Provide the [x, y] coordinate of the cell's center where the given text is located.  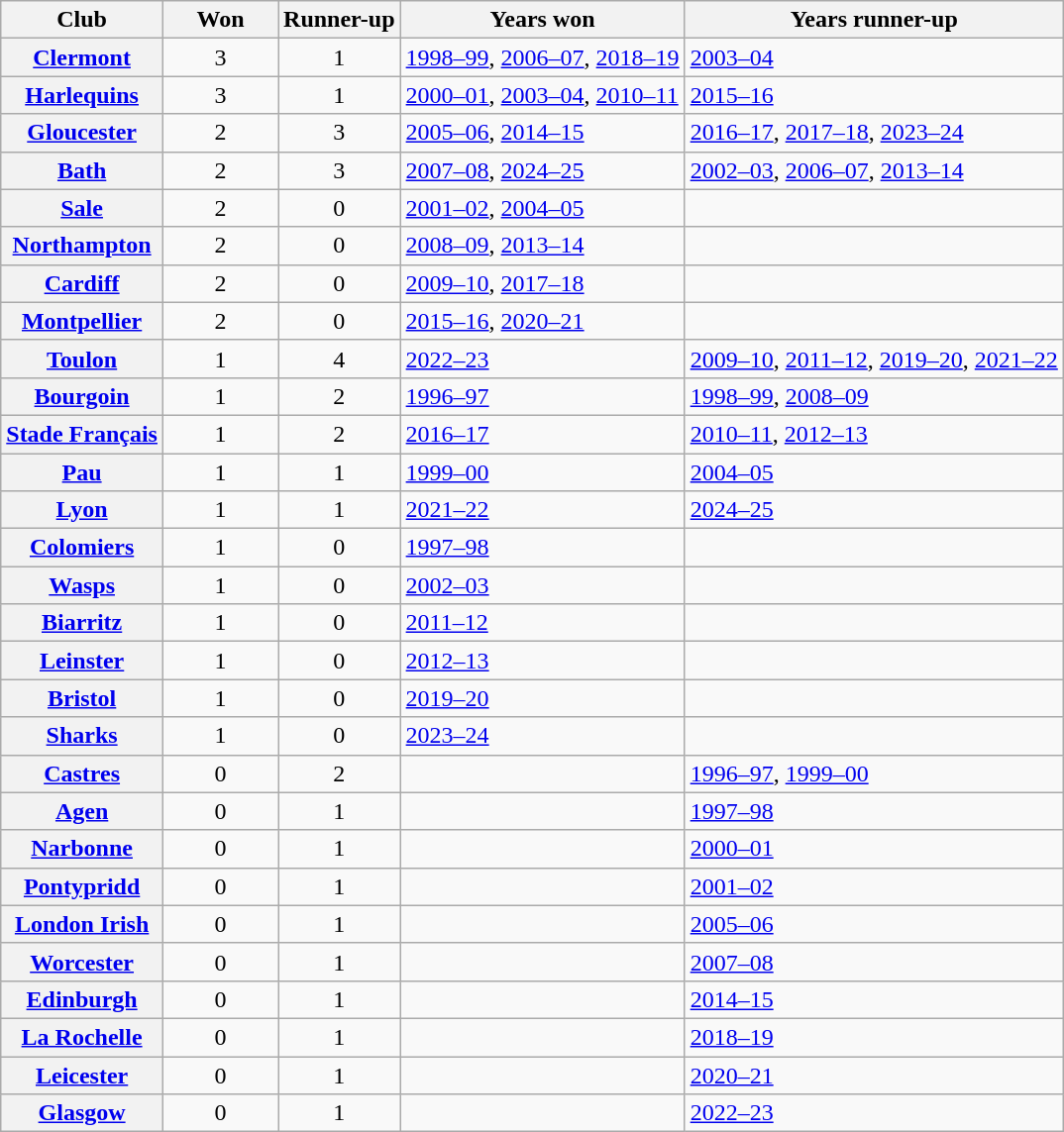
Clermont [82, 57]
Edinburgh [82, 999]
2015–16, 2020–21 [543, 321]
Glasgow [82, 1113]
2010–11, 2012–13 [874, 434]
Pau [82, 472]
Bourgoin [82, 396]
1998–99, 2008–09 [874, 396]
Leicester [82, 1075]
Pontypridd [82, 886]
2000–01, 2003–04, 2010–11 [543, 95]
Years won [543, 20]
Gloucester [82, 133]
2016–17, 2017–18, 2023–24 [874, 133]
2011–12 [543, 623]
1998–99, 2006–07, 2018–19 [543, 57]
Harlequins [82, 95]
2015–16 [874, 95]
Stade Français [82, 434]
2021–22 [543, 510]
Worcester [82, 962]
Montpellier [82, 321]
Bristol [82, 698]
2002–03, 2006–07, 2013–14 [874, 170]
Sale [82, 208]
Sharks [82, 736]
Northampton [82, 246]
1999–00 [543, 472]
Toulon [82, 359]
2008–09, 2013–14 [543, 246]
2000–01 [874, 849]
2005–06 [874, 924]
Won [220, 20]
Colomiers [82, 548]
Club [82, 20]
Years runner-up [874, 20]
Lyon [82, 510]
2001–02 [874, 886]
2001–02, 2004–05 [543, 208]
Cardiff [82, 283]
Biarritz [82, 623]
2007–08, 2024–25 [543, 170]
4 [340, 359]
2016–17 [543, 434]
2023–24 [543, 736]
1996–97 [543, 396]
2009–10, 2017–18 [543, 283]
Leinster [82, 661]
2012–13 [543, 661]
2024–25 [874, 510]
London Irish [82, 924]
2009–10, 2011–12, 2019–20, 2021–22 [874, 359]
Agen [82, 811]
Runner-up [340, 20]
2007–08 [874, 962]
Castres [82, 773]
Narbonne [82, 849]
2004–05 [874, 472]
2003–04 [874, 57]
2018–19 [874, 1037]
2002–03 [543, 585]
Bath [82, 170]
2019–20 [543, 698]
La Rochelle [82, 1037]
2020–21 [874, 1075]
2005–06, 2014–15 [543, 133]
1996–97, 1999–00 [874, 773]
2014–15 [874, 999]
Wasps [82, 585]
